Detect which cell encompasses the target text, then output its (X, Y) center coordinate. 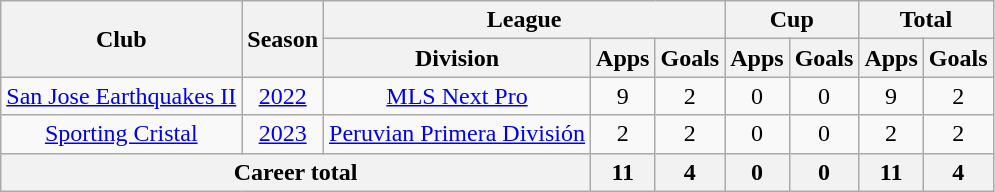
MLS Next Pro (458, 96)
Peruvian Primera División (458, 134)
Season (283, 39)
Sporting Cristal (122, 134)
2022 (283, 96)
Total (926, 20)
Club (122, 39)
2023 (283, 134)
Career total (296, 172)
Division (458, 58)
League (524, 20)
Cup (792, 20)
San Jose Earthquakes II (122, 96)
